Capture the cell that displays the provided text and extract its [X, Y] central coordinate. 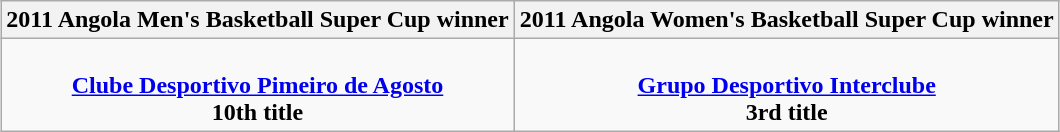
2011 Angola Women's Basketball Super Cup winner [786, 20]
Clube Desportivo Pimeiro de Agosto10th title [258, 85]
2011 Angola Men's Basketball Super Cup winner [258, 20]
Grupo Desportivo Interclube3rd title [786, 85]
